For the text-containing cell, return its midpoint in (x, y) coordinate format. 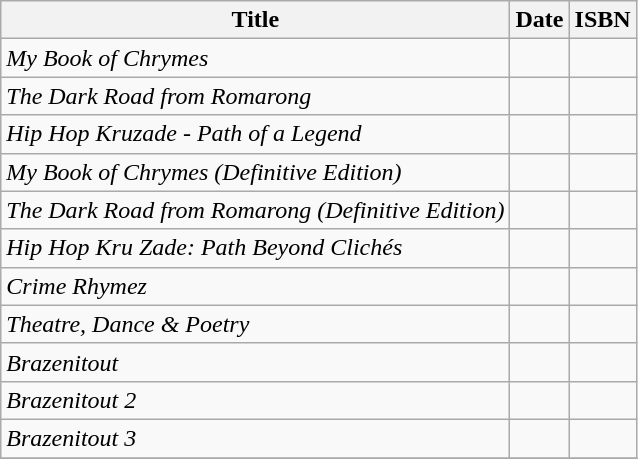
Hip Hop Kruzade - Path of a Legend (256, 134)
Title (256, 20)
My Book of Chrymes (Definitive Edition) (256, 172)
Brazenitout (256, 362)
Brazenitout 2 (256, 400)
Crime Rhymez (256, 286)
Theatre, Dance & Poetry (256, 324)
The Dark Road from Romarong (Definitive Edition) (256, 210)
ISBN (602, 20)
The Dark Road from Romarong (256, 96)
Date (540, 20)
Hip Hop Kru Zade: Path Beyond Clichés (256, 248)
My Book of Chrymes (256, 58)
Brazenitout 3 (256, 438)
